From the cell containing the given text, extract its center point as [X, Y] coordinate. 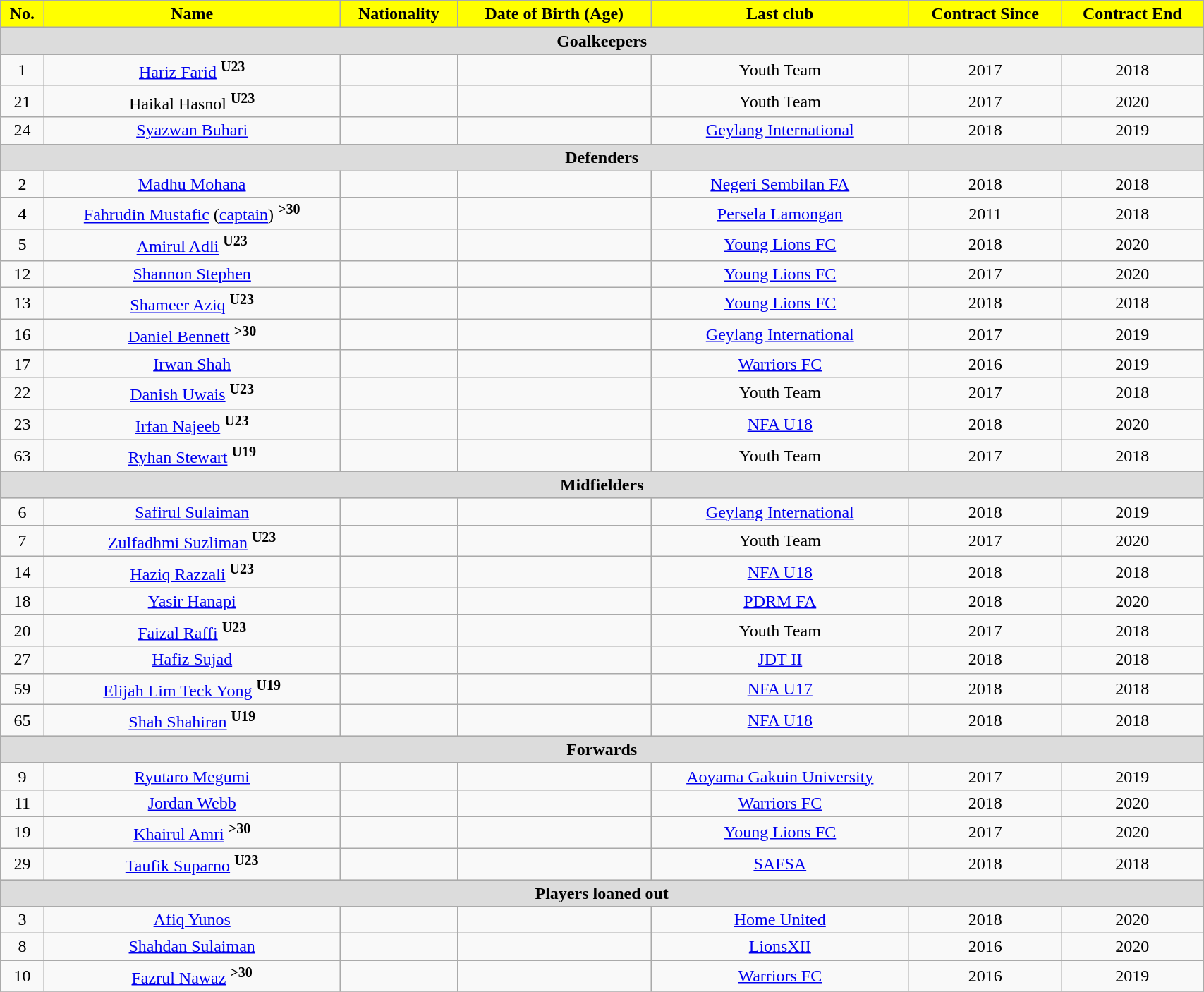
Shah Shahiran U19 [192, 721]
Yasir Hanapi [192, 601]
Midfielders [602, 485]
Contract Since [985, 14]
Hariz Farid U23 [192, 71]
63 [23, 456]
Syazwan Buhari [192, 131]
23 [23, 425]
JDT II [780, 660]
Haziq Razzali U23 [192, 573]
16 [23, 334]
21 [23, 102]
27 [23, 660]
Shameer Aziq U23 [192, 303]
2 [23, 184]
Faizal Raffi U23 [192, 631]
10 [23, 976]
Safirul Sulaiman [192, 512]
Home United [780, 920]
LionsXII [780, 947]
Negeri Sembilan FA [780, 184]
13 [23, 303]
SAFSA [780, 864]
PDRM FA [780, 601]
Elijah Lim Teck Yong U19 [192, 689]
Name [192, 14]
1 [23, 71]
24 [23, 131]
29 [23, 864]
Goalkeepers [602, 41]
22 [23, 394]
NFA U17 [780, 689]
Ryutaro Megumi [192, 776]
8 [23, 947]
Irfan Najeeb U23 [192, 425]
18 [23, 601]
12 [23, 274]
Taufik Suparno U23 [192, 864]
Danish Uwais U23 [192, 394]
Contract End [1133, 14]
Haikal Hasnol U23 [192, 102]
Khairul Amri >30 [192, 833]
9 [23, 776]
Hafiz Sujad [192, 660]
Persela Lamongan [780, 213]
19 [23, 833]
Jordan Webb [192, 803]
Daniel Bennett >30 [192, 334]
7 [23, 540]
Madhu Mohana [192, 184]
Fazrul Nawaz >30 [192, 976]
No. [23, 14]
59 [23, 689]
Last club [780, 14]
20 [23, 631]
Ryhan Stewart U19 [192, 456]
65 [23, 721]
2011 [985, 213]
11 [23, 803]
Forwards [602, 749]
Shannon Stephen [192, 274]
4 [23, 213]
3 [23, 920]
Date of Birth (Age) [554, 14]
Amirul Adli U23 [192, 246]
Shahdan Sulaiman [192, 947]
Fahrudin Mustafic (captain) >30 [192, 213]
17 [23, 363]
Aoyama Gakuin University [780, 776]
Nationality [399, 14]
5 [23, 246]
Defenders [602, 157]
Zulfadhmi Suzliman U23 [192, 540]
Irwan Shah [192, 363]
6 [23, 512]
14 [23, 573]
Players loaned out [602, 893]
Afiq Yunos [192, 920]
